Return the [x, y] coordinate for the center point of the cell that contains the specified text.  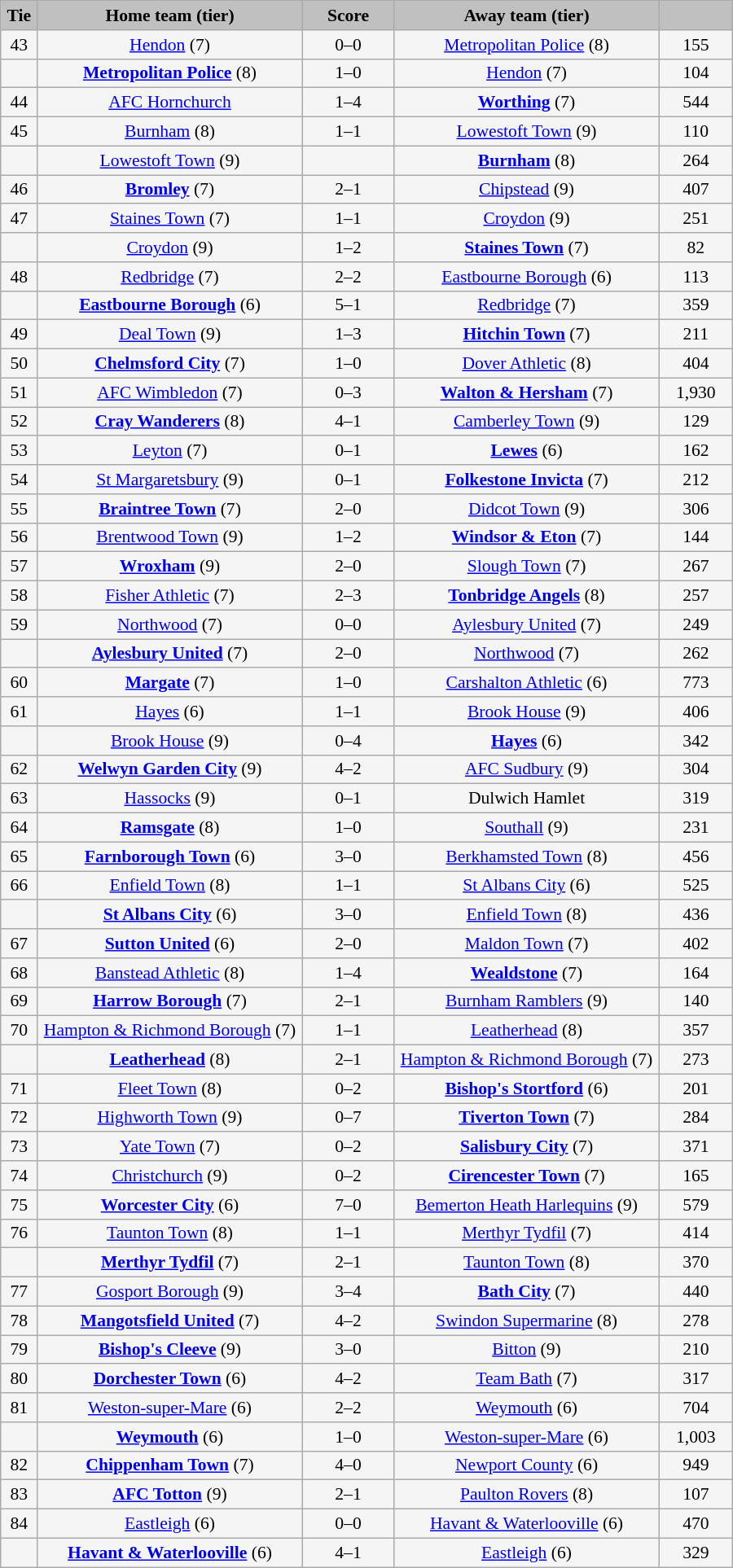
210 [696, 1350]
Fleet Town (8) [170, 1088]
78 [20, 1321]
319 [696, 799]
AFC Wimbledon (7) [170, 392]
Margate (7) [170, 683]
1–3 [348, 335]
AFC Hornchurch [170, 103]
Score [348, 15]
949 [696, 1465]
306 [696, 509]
73 [20, 1147]
51 [20, 392]
Dulwich Hamlet [527, 799]
Tonbridge Angels (8) [527, 596]
Sutton United (6) [170, 944]
5–1 [348, 305]
Tie [20, 15]
104 [696, 73]
359 [696, 305]
Southall (9) [527, 828]
68 [20, 973]
Chippenham Town (7) [170, 1465]
Wroxham (9) [170, 567]
Salisbury City (7) [527, 1147]
Cirencester Town (7) [527, 1176]
Mangotsfield United (7) [170, 1321]
436 [696, 915]
0–4 [348, 741]
58 [20, 596]
278 [696, 1321]
Bishop's Stortford (6) [527, 1088]
60 [20, 683]
456 [696, 856]
144 [696, 537]
1,003 [696, 1437]
Chipstead (9) [527, 190]
Chelmsford City (7) [170, 364]
329 [696, 1553]
317 [696, 1379]
579 [696, 1205]
201 [696, 1088]
57 [20, 567]
79 [20, 1350]
262 [696, 654]
63 [20, 799]
48 [20, 277]
Wealdstone (7) [527, 973]
Dorchester Town (6) [170, 1379]
Worcester City (6) [170, 1205]
773 [696, 683]
Bitton (9) [527, 1350]
267 [696, 567]
Windsor & Eton (7) [527, 537]
140 [696, 1001]
Didcot Town (9) [527, 509]
Banstead Athletic (8) [170, 973]
525 [696, 886]
72 [20, 1118]
704 [696, 1408]
304 [696, 769]
Highworth Town (9) [170, 1118]
212 [696, 480]
0–7 [348, 1118]
55 [20, 509]
162 [696, 451]
Fisher Athletic (7) [170, 596]
Leyton (7) [170, 451]
Bromley (7) [170, 190]
61 [20, 712]
49 [20, 335]
Hassocks (9) [170, 799]
67 [20, 944]
0–3 [348, 392]
2–3 [348, 596]
Burnham Ramblers (9) [527, 1001]
257 [696, 596]
Ramsgate (8) [170, 828]
Camberley Town (9) [527, 422]
440 [696, 1292]
414 [696, 1233]
Tiverton Town (7) [527, 1118]
54 [20, 480]
Hitchin Town (7) [527, 335]
Berkhamsted Town (8) [527, 856]
46 [20, 190]
Braintree Town (7) [170, 509]
43 [20, 45]
Lewes (6) [527, 451]
Welwyn Garden City (9) [170, 769]
77 [20, 1292]
47 [20, 219]
AFC Sudbury (9) [527, 769]
56 [20, 537]
75 [20, 1205]
Walton & Hersham (7) [527, 392]
81 [20, 1408]
52 [20, 422]
Bath City (7) [527, 1292]
Folkestone Invicta (7) [527, 480]
59 [20, 624]
544 [696, 103]
64 [20, 828]
Cray Wanderers (8) [170, 422]
80 [20, 1379]
370 [696, 1263]
251 [696, 219]
Away team (tier) [527, 15]
Newport County (6) [527, 1465]
3–4 [348, 1292]
Paulton Rovers (8) [527, 1495]
Worthing (7) [527, 103]
164 [696, 973]
Carshalton Athletic (6) [527, 683]
66 [20, 886]
404 [696, 364]
65 [20, 856]
357 [696, 1031]
113 [696, 277]
110 [696, 132]
4–0 [348, 1465]
69 [20, 1001]
45 [20, 132]
407 [696, 190]
Gosport Borough (9) [170, 1292]
Deal Town (9) [170, 335]
155 [696, 45]
Bemerton Heath Harlequins (9) [527, 1205]
342 [696, 741]
264 [696, 160]
Dover Athletic (8) [527, 364]
Harrow Borough (7) [170, 1001]
Swindon Supermarine (8) [527, 1321]
470 [696, 1524]
70 [20, 1031]
231 [696, 828]
Bishop's Cleeve (9) [170, 1350]
Christchurch (9) [170, 1176]
284 [696, 1118]
71 [20, 1088]
402 [696, 944]
371 [696, 1147]
165 [696, 1176]
AFC Totton (9) [170, 1495]
83 [20, 1495]
74 [20, 1176]
Maldon Town (7) [527, 944]
Brentwood Town (9) [170, 537]
84 [20, 1524]
44 [20, 103]
53 [20, 451]
Slough Town (7) [527, 567]
129 [696, 422]
273 [696, 1060]
406 [696, 712]
50 [20, 364]
1,930 [696, 392]
Home team (tier) [170, 15]
211 [696, 335]
Yate Town (7) [170, 1147]
107 [696, 1495]
249 [696, 624]
Farnborough Town (6) [170, 856]
St Margaretsbury (9) [170, 480]
76 [20, 1233]
7–0 [348, 1205]
62 [20, 769]
Team Bath (7) [527, 1379]
